Output the [X, Y] coordinate of the center of the cell containing the given text.  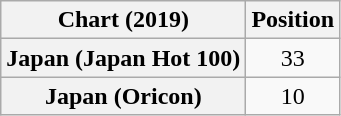
Chart (2019) [124, 20]
10 [293, 96]
Japan (Japan Hot 100) [124, 58]
Position [293, 20]
Japan (Oricon) [124, 96]
33 [293, 58]
